Return the [X, Y] coordinate for the center point of the cell that contains the specified text.  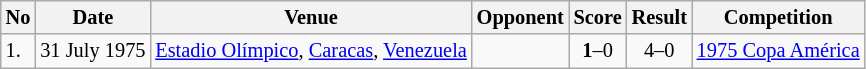
Venue [310, 17]
4–0 [660, 51]
Date [92, 17]
Competition [778, 17]
Estadio Olímpico, Caracas, Venezuela [310, 51]
Result [660, 17]
1. [18, 51]
1975 Copa América [778, 51]
Score [598, 17]
1–0 [598, 51]
Opponent [520, 17]
31 July 1975 [92, 51]
No [18, 17]
